Capture the cell that displays the provided text and extract its (X, Y) central coordinate. 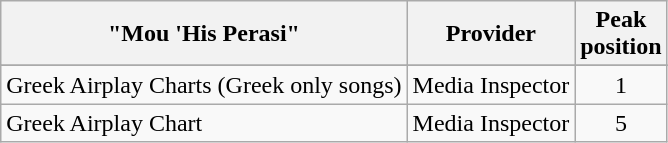
1 (621, 85)
Greek Airplay Chart (204, 123)
Greek Airplay Charts (Greek only songs) (204, 85)
Provider (491, 34)
Peakposition (621, 34)
5 (621, 123)
"Mou 'His Perasi" (204, 34)
